Determine the (X, Y) coordinate at the center of the cell enclosing the given text.  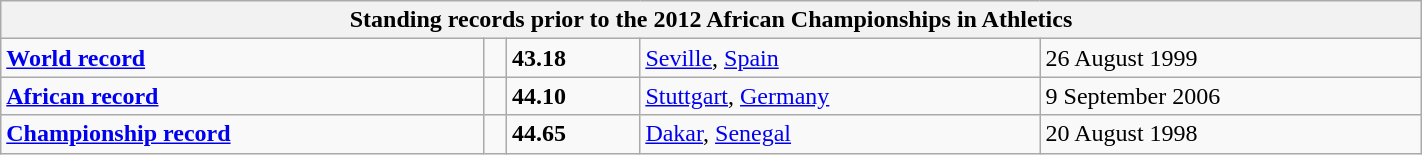
Championship record (242, 134)
Stuttgart, Germany (840, 96)
20 August 1998 (1230, 134)
Standing records prior to the 2012 African Championships in Athletics (711, 20)
African record (242, 96)
44.65 (573, 134)
Seville, Spain (840, 58)
44.10 (573, 96)
9 September 2006 (1230, 96)
Dakar, Senegal (840, 134)
26 August 1999 (1230, 58)
43.18 (573, 58)
World record (242, 58)
